Identify which cell holds the provided text, then report its [x, y] central coordinate. 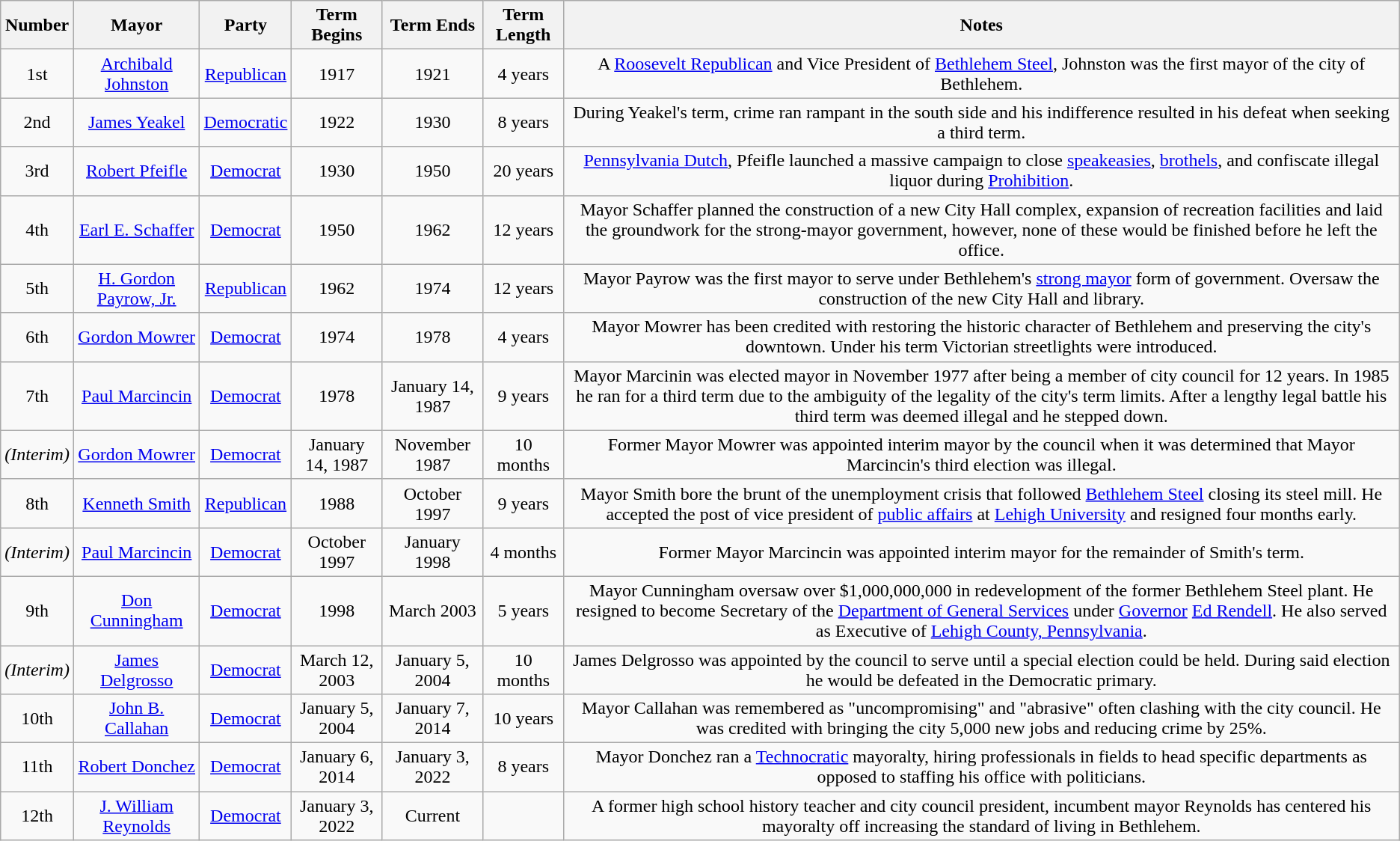
H. Gordon Payrow, Jr. [136, 289]
1st [37, 73]
Notes [981, 25]
Robert Donchez [136, 768]
Earl E. Schaffer [136, 230]
Democratic [245, 123]
6th [37, 337]
3rd [37, 171]
Kenneth Smith [136, 503]
10th [37, 718]
Former Mayor Marcincin was appointed interim mayor for the remainder of Smith's term. [981, 552]
1917 [337, 73]
A Roosevelt Republican and Vice President of Bethlehem Steel, Johnston was the first mayor of the city of Bethlehem. [981, 73]
10 years [524, 718]
20 years [524, 171]
1922 [337, 123]
1988 [337, 503]
Archibald Johnston [136, 73]
January 7, 2014 [433, 718]
Robert Pfeifle [136, 171]
March 2003 [433, 611]
During Yeakel's term, crime ran rampant in the south side and his indifference resulted in his defeat when seeking a third term. [981, 123]
James Yeakel [136, 123]
Pennsylvania Dutch, Pfeifle launched a massive campaign to close speakeasies, brothels, and confiscate illegal liquor during Prohibition. [981, 171]
4 months [524, 552]
5th [37, 289]
12th [37, 816]
Mayor [136, 25]
Former Mayor Mowrer was appointed interim mayor by the council when it was determined that Mayor Marcincin's third election was illegal. [981, 455]
January 1998 [433, 552]
November 1987 [433, 455]
Term Ends [433, 25]
January 6, 2014 [337, 768]
March 12, 2003 [337, 669]
Don Cunningham [136, 611]
7th [37, 396]
Number [37, 25]
9th [37, 611]
1921 [433, 73]
11th [37, 768]
8th [37, 503]
5 years [524, 611]
J. William Reynolds [136, 816]
Party [245, 25]
2nd [37, 123]
James Delgrosso [136, 669]
4th [37, 230]
1998 [337, 611]
Current [433, 816]
John B. Callahan [136, 718]
Term Length [524, 25]
Term Begins [337, 25]
